Find where the given text appears and provide that cell's center as (X, Y) coordinate. 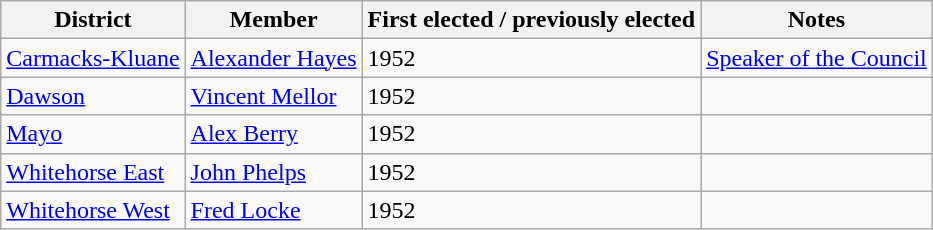
John Phelps (274, 172)
Dawson (93, 96)
Mayo (93, 134)
Speaker of the Council (817, 58)
Whitehorse East (93, 172)
Fred Locke (274, 210)
First elected / previously elected (532, 20)
Carmacks-Kluane (93, 58)
Notes (817, 20)
Member (274, 20)
District (93, 20)
Vincent Mellor (274, 96)
Alexander Hayes (274, 58)
Alex Berry (274, 134)
Whitehorse West (93, 210)
